For the text-containing cell, return its midpoint in (X, Y) coordinate format. 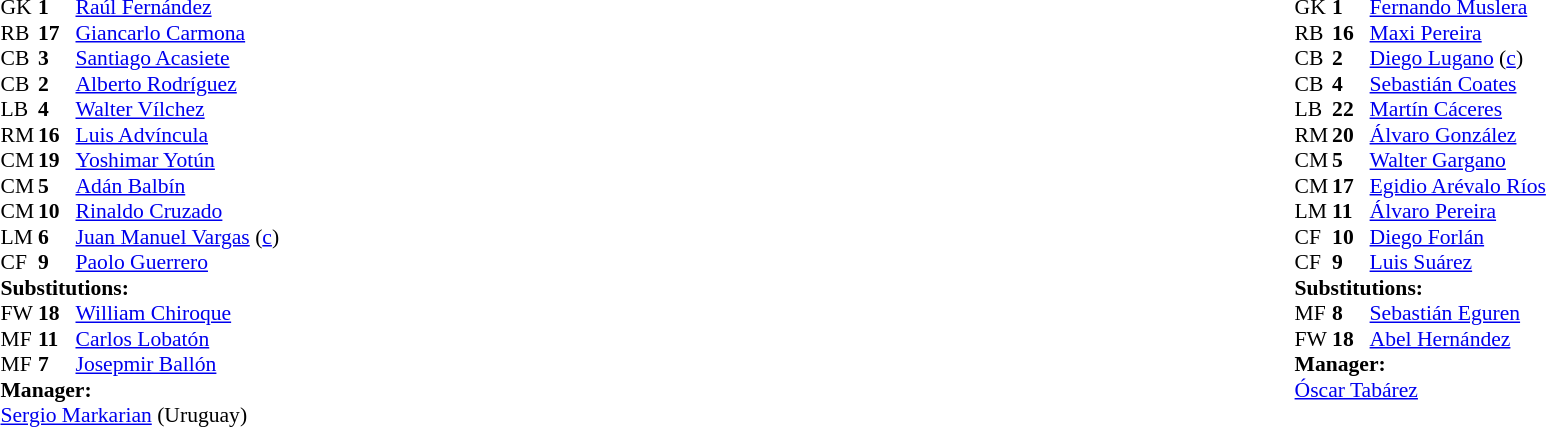
Álvaro Pereira (1458, 211)
Alberto Rodríguez (178, 84)
William Chiroque (178, 313)
Paolo Guerrero (178, 263)
22 (1351, 109)
Egidio Arévalo Ríos (1458, 186)
Walter Vílchez (178, 109)
6 (57, 237)
Diego Forlán (1458, 237)
Óscar Tabárez (1420, 390)
Josepmir Ballón (178, 365)
Luis Suárez (1458, 263)
Luis Advíncula (178, 135)
Rinaldo Cruzado (178, 211)
8 (1351, 313)
Maxi Pereira (1458, 33)
Martín Cáceres (1458, 109)
3 (57, 59)
Carlos Lobatón (178, 339)
Santiago Acasiete (178, 59)
Sebastián Eguren (1458, 313)
Yoshimar Yotún (178, 161)
Adán Balbín (178, 186)
Sebastián Coates (1458, 84)
7 (57, 365)
Abel Hernández (1458, 339)
20 (1351, 135)
Walter Gargano (1458, 161)
Juan Manuel Vargas (c) (178, 237)
Giancarlo Carmona (178, 33)
Álvaro González (1458, 135)
Diego Lugano (c) (1458, 59)
19 (57, 161)
